Output the [x, y] coordinate of the center of the cell containing the given text.  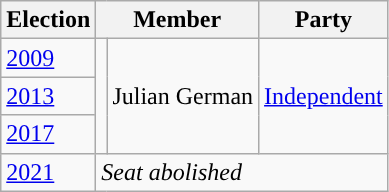
2021 [48, 172]
Member [178, 20]
Independent [324, 96]
2009 [48, 58]
Julian German [183, 96]
Party [324, 20]
Election [48, 20]
Seat abolished [242, 172]
2017 [48, 134]
2013 [48, 96]
